Determine the [X, Y] coordinate at the center of the cell enclosing the given text.  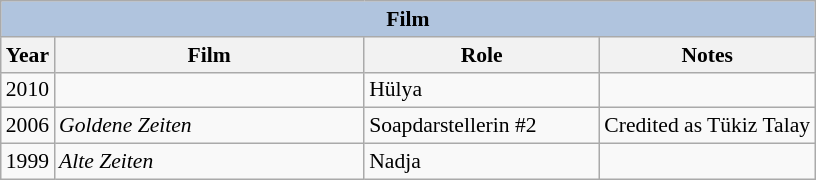
Notes [707, 55]
Goldene Zeiten [209, 126]
2006 [28, 126]
1999 [28, 162]
Credited as Tükiz Talay [707, 126]
Year [28, 55]
Soapdarstellerin #2 [482, 126]
Alte Zeiten [209, 162]
Hülya [482, 90]
2010 [28, 90]
Nadja [482, 162]
Role [482, 55]
